Scan for the cell matching the given text and deliver its (x, y) coordinate at center. 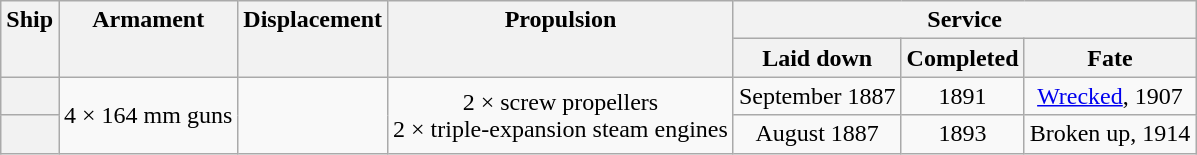
Service (964, 20)
4 × 164 mm guns (148, 115)
Armament (148, 39)
1893 (962, 134)
Broken up, 1914 (1110, 134)
Wrecked, 1907 (1110, 96)
Displacement (313, 39)
Ship (30, 39)
August 1887 (817, 134)
Completed (962, 58)
September 1887 (817, 96)
Propulsion (561, 39)
2 × screw propellers2 × triple-expansion steam engines (561, 115)
Laid down (817, 58)
1891 (962, 96)
Fate (1110, 58)
